Output the (X, Y) coordinate of the center of the cell containing the given text.  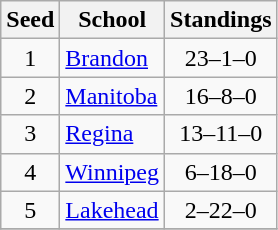
School (112, 20)
5 (30, 210)
1 (30, 58)
Standings (221, 20)
Winnipeg (112, 172)
Seed (30, 20)
6–18–0 (221, 172)
23–1–0 (221, 58)
2–22–0 (221, 210)
4 (30, 172)
Manitoba (112, 96)
Lakehead (112, 210)
3 (30, 134)
Brandon (112, 58)
Regina (112, 134)
13–11–0 (221, 134)
2 (30, 96)
16–8–0 (221, 96)
